For the text-containing cell, return its midpoint in [X, Y] coordinate format. 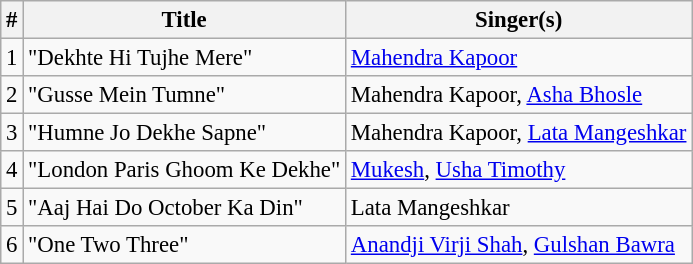
Anandji Virji Shah, Gulshan Bawra [519, 245]
4 [12, 170]
Lata Mangeshkar [519, 208]
1 [12, 58]
6 [12, 245]
Singer(s) [519, 20]
Mahendra Kapoor, Lata Mangeshkar [519, 133]
"Gusse Mein Tumne" [184, 95]
Title [184, 20]
"Humne Jo Dekhe Sapne" [184, 133]
"London Paris Ghoom Ke Dekhe" [184, 170]
Mahendra Kapoor [519, 58]
3 [12, 133]
"Dekhte Hi Tujhe Mere" [184, 58]
5 [12, 208]
Mahendra Kapoor, Asha Bhosle [519, 95]
2 [12, 95]
Mukesh, Usha Timothy [519, 170]
"Aaj Hai Do October Ka Din" [184, 208]
"One Two Three" [184, 245]
# [12, 20]
